Extract the (X, Y) coordinate from the center of the cell holding the provided text.  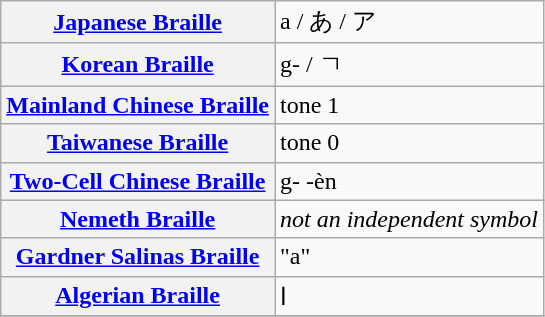
"a" (408, 257)
Nemeth Braille (138, 219)
Taiwanese Braille (138, 143)
g- / ㄱ (408, 64)
Korean Braille (138, 64)
Mainland Chinese Braille (138, 105)
Gardner Salinas Braille (138, 257)
Algerian Braille (138, 296)
Two-Cell Chinese Braille (138, 181)
Japanese Braille (138, 22)
ا ‎ (408, 296)
tone 0 (408, 143)
g- -èn (408, 181)
not an independent symbol (408, 219)
tone 1 (408, 105)
a / あ / ア (408, 22)
